Extract the [X, Y] coordinate from the center of the cell holding the provided text.  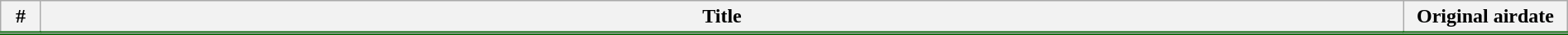
Title [721, 17]
Original airdate [1485, 17]
# [22, 17]
